Identify which cell holds the provided text, then report its [X, Y] central coordinate. 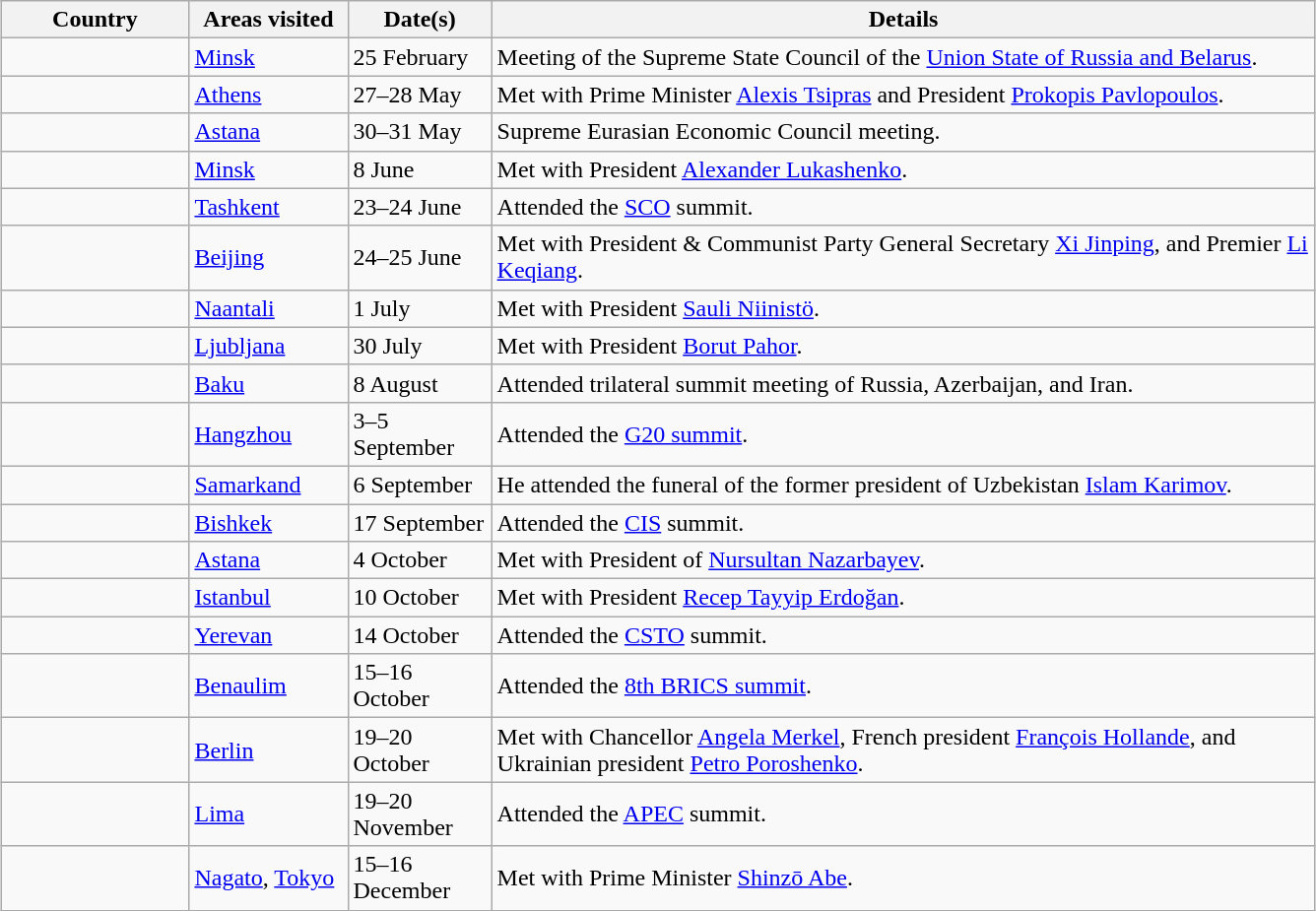
4 October [420, 560]
Areas visited [268, 20]
19–20 October [420, 750]
Details [903, 20]
Baku [268, 383]
Benaulim [268, 685]
Athens [268, 95]
Hangzhou [268, 433]
He attended the funeral of the former president of Uzbekistan Islam Karimov. [903, 485]
10 October [420, 598]
27–28 May [420, 95]
8 August [420, 383]
Attended the G20 summit. [903, 433]
30 July [420, 346]
Country [95, 20]
Met with President Alexander Lukashenko. [903, 169]
Met with Prime Minister Alexis Tsipras and President Prokopis Pavlopoulos. [903, 95]
Met with President of Nursultan Nazarbayev. [903, 560]
Istanbul [268, 598]
Attended the CIS summit. [903, 523]
6 September [420, 485]
25 February [420, 57]
3–5 September [420, 433]
Beijing [268, 258]
Yerevan [268, 635]
Samarkand [268, 485]
Ljubljana [268, 346]
Berlin [268, 750]
Attended the SCO summit. [903, 207]
Met with Prime Minister Shinzō Abe. [903, 878]
8 June [420, 169]
17 September [420, 523]
Attended the CSTO summit. [903, 635]
19–20 November [420, 813]
Attended trilateral summit meeting of Russia, Azerbaijan, and Iran. [903, 383]
Met with President Sauli Niinistö. [903, 308]
Attended the APEC summit. [903, 813]
15–16 October [420, 685]
Met with President Borut Pahor. [903, 346]
Bishkek [268, 523]
30–31 May [420, 132]
23–24 June [420, 207]
Tashkent [268, 207]
Meeting of the Supreme State Council of the Union State of Russia and Belarus. [903, 57]
Met with President Recep Tayyip Erdoğan. [903, 598]
Met with President & Communist Party General Secretary Xi Jinping, and Premier Li Keqiang. [903, 258]
Nagato, Tokyo [268, 878]
15–16 December [420, 878]
Met with Chancellor Angela Merkel, French president François Hollande, and Ukrainian president Petro Poroshenko. [903, 750]
1 July [420, 308]
Lima [268, 813]
24–25 June [420, 258]
Date(s) [420, 20]
14 October [420, 635]
Naantali [268, 308]
Attended the 8th BRICS summit. [903, 685]
Supreme Eurasian Economic Council meeting. [903, 132]
